Search for the cell housing the specified text and yield its (x, y) center coordinate. 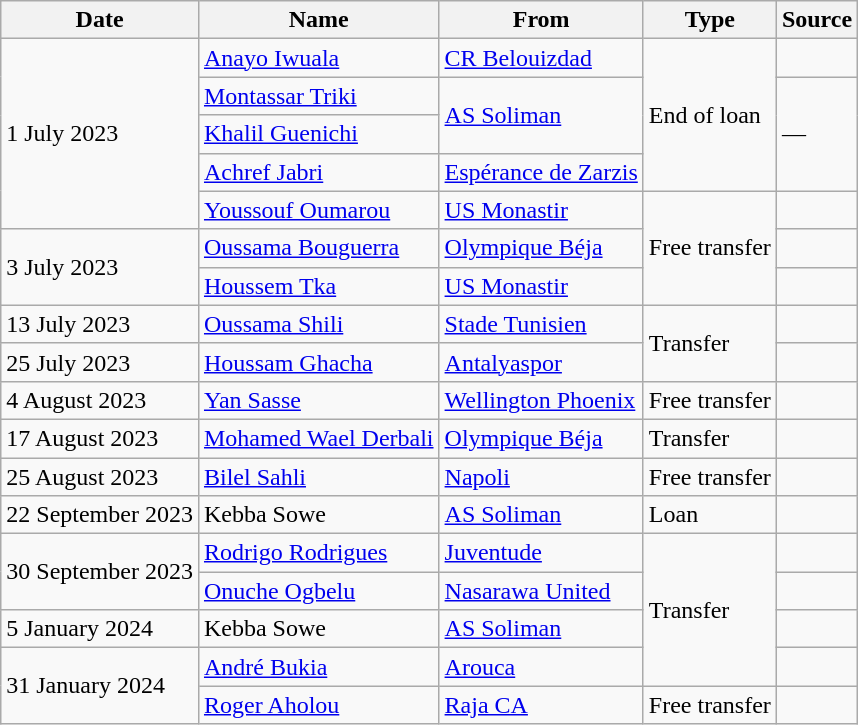
Espérance de Zarzis (541, 172)
4 August 2023 (100, 400)
Mohamed Wael Derbali (318, 438)
From (541, 20)
25 August 2023 (100, 477)
Antalyaspor (541, 362)
31 January 2024 (100, 686)
Onuche Ogbelu (318, 591)
Napoli (541, 477)
End of loan (710, 115)
Name (318, 20)
Juventude (541, 553)
25 July 2023 (100, 362)
Bilel Sahli (318, 477)
Raja CA (541, 705)
Loan (710, 515)
Houssam Ghacha (318, 362)
André Bukia (318, 667)
Stade Tunisien (541, 324)
3 July 2023 (100, 267)
5 January 2024 (100, 629)
— (816, 134)
Nasarawa United (541, 591)
Montassar Triki (318, 96)
CR Belouizdad (541, 58)
Roger Aholou (318, 705)
Achref Jabri (318, 172)
Yan Sasse (318, 400)
30 September 2023 (100, 572)
Oussama Shili (318, 324)
Rodrigo Rodrigues (318, 553)
Date (100, 20)
1 July 2023 (100, 134)
Oussama Bouguerra (318, 248)
Source (816, 20)
Anayo Iwuala (318, 58)
22 September 2023 (100, 515)
Type (710, 20)
Houssem Tka (318, 286)
17 August 2023 (100, 438)
Khalil Guenichi (318, 134)
Arouca (541, 667)
Youssouf Oumarou (318, 210)
Wellington Phoenix (541, 400)
13 July 2023 (100, 324)
